Determine the (X, Y) coordinate at the center of the cell enclosing the given text.  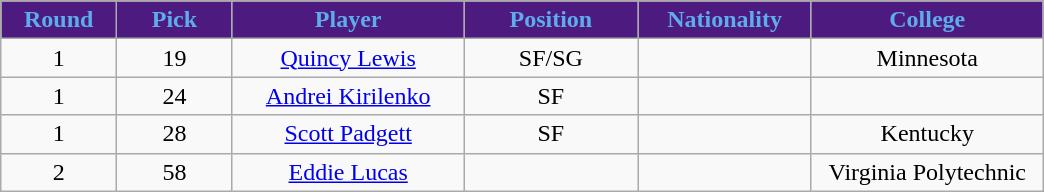
Quincy Lewis (348, 58)
College (927, 20)
Eddie Lucas (348, 172)
19 (175, 58)
Pick (175, 20)
Round (59, 20)
Andrei Kirilenko (348, 96)
Minnesota (927, 58)
2 (59, 172)
Position (551, 20)
28 (175, 134)
Virginia Polytechnic (927, 172)
Player (348, 20)
Kentucky (927, 134)
Scott Padgett (348, 134)
SF/SG (551, 58)
24 (175, 96)
58 (175, 172)
Nationality (725, 20)
